Provide the [X, Y] coordinate of the cell's center where the given text is located.  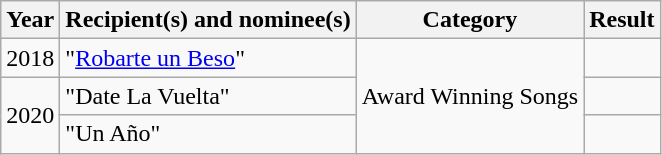
2018 [30, 58]
"Un Año" [208, 134]
2020 [30, 115]
Award Winning Songs [470, 96]
"Date La Vuelta" [208, 96]
Recipient(s) and nominee(s) [208, 20]
"Robarte un Beso" [208, 58]
Result [622, 20]
Year [30, 20]
Category [470, 20]
